Find where the given text appears and provide that cell's center as (x, y) coordinate. 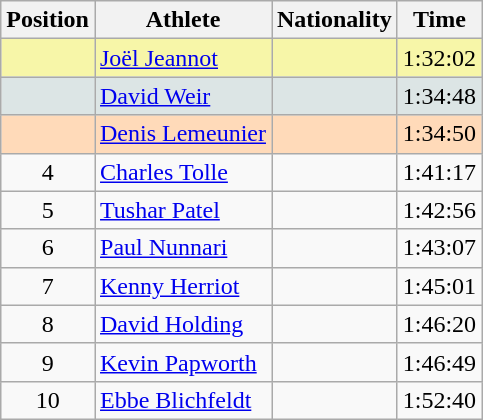
Nationality (335, 20)
Joël Jeannot (182, 58)
10 (48, 400)
8 (48, 324)
1:45:01 (439, 286)
1:46:49 (439, 362)
David Weir (182, 96)
5 (48, 210)
6 (48, 248)
1:43:07 (439, 248)
Paul Nunnari (182, 248)
4 (48, 172)
Ebbe Blichfeldt (182, 400)
1:34:48 (439, 96)
9 (48, 362)
Time (439, 20)
David Holding (182, 324)
Tushar Patel (182, 210)
1:42:56 (439, 210)
Position (48, 20)
1:52:40 (439, 400)
Charles Tolle (182, 172)
Kevin Papworth (182, 362)
1:32:02 (439, 58)
Kenny Herriot (182, 286)
Denis Lemeunier (182, 134)
Athlete (182, 20)
1:41:17 (439, 172)
1:34:50 (439, 134)
7 (48, 286)
1:46:20 (439, 324)
